Provide the [x, y] coordinate of the cell's center where the given text is located.  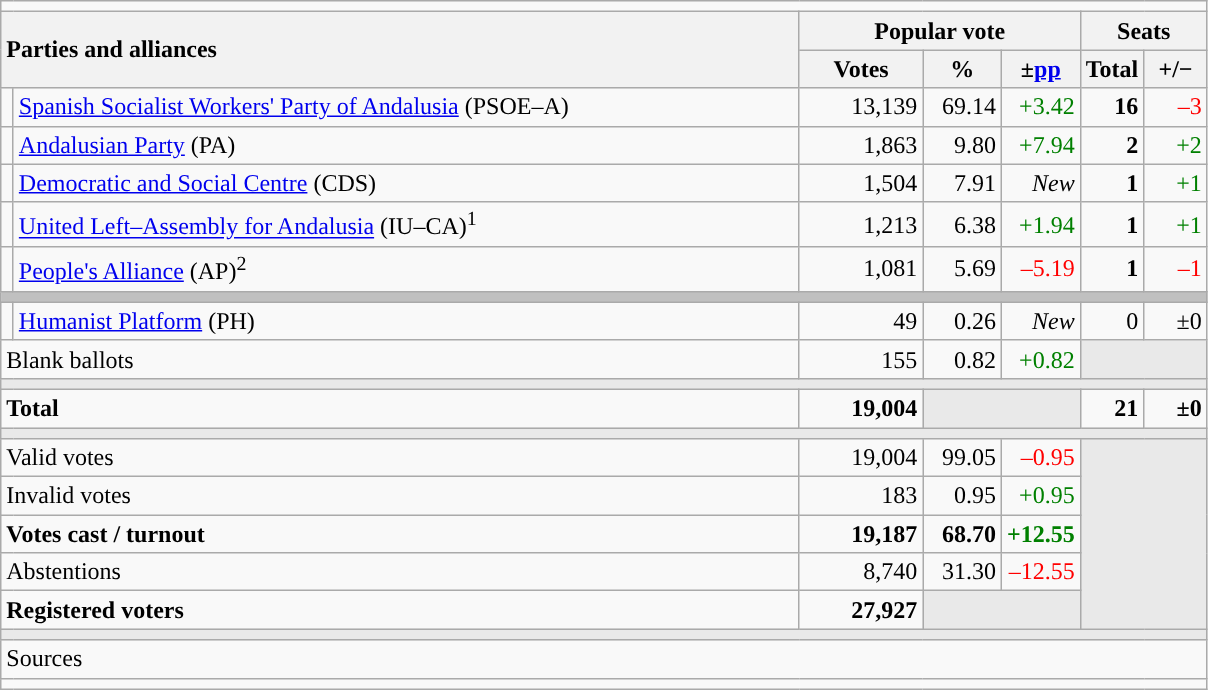
69.14 [962, 107]
68.70 [962, 534]
Popular vote [940, 31]
8,740 [861, 572]
1,504 [861, 183]
31.30 [962, 572]
0.26 [962, 321]
+7.94 [1040, 145]
Humanist Platform (PH) [406, 321]
Invalid votes [400, 496]
United Left–Assembly for Andalusia (IU–CA)1 [406, 224]
27,927 [861, 610]
1,863 [861, 145]
155 [861, 359]
–5.19 [1040, 270]
Spanish Socialist Workers' Party of Andalusia (PSOE–A) [406, 107]
7.91 [962, 183]
2 [1112, 145]
% [962, 69]
Seats [1144, 31]
183 [861, 496]
6.38 [962, 224]
Votes cast / turnout [400, 534]
0.82 [962, 359]
+1.94 [1040, 224]
Democratic and Social Centre (CDS) [406, 183]
1,081 [861, 270]
Valid votes [400, 458]
–12.55 [1040, 572]
99.05 [962, 458]
5.69 [962, 270]
+2 [1176, 145]
13,139 [861, 107]
0.95 [962, 496]
16 [1112, 107]
21 [1112, 408]
Blank ballots [400, 359]
Andalusian Party (PA) [406, 145]
0 [1112, 321]
49 [861, 321]
+12.55 [1040, 534]
–0.95 [1040, 458]
+3.42 [1040, 107]
+/− [1176, 69]
19,187 [861, 534]
±pp [1040, 69]
–1 [1176, 270]
Votes [861, 69]
+0.95 [1040, 496]
Parties and alliances [400, 50]
Sources [604, 659]
+0.82 [1040, 359]
1,213 [861, 224]
People's Alliance (AP)2 [406, 270]
Registered voters [400, 610]
Abstentions [400, 572]
9.80 [962, 145]
–3 [1176, 107]
